Detect which cell encompasses the target text, then output its (x, y) center coordinate. 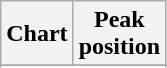
Peakposition (119, 34)
Chart (37, 34)
